Capture the cell that displays the provided text and extract its (X, Y) central coordinate. 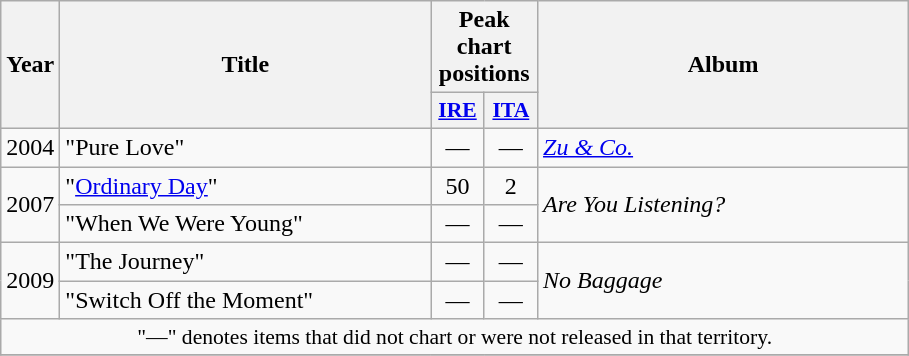
"—" denotes items that did not chart or were not released in that territory. (455, 337)
Peak chart positions (484, 47)
Year (30, 65)
"Switch Off the Moment" (246, 300)
No Baggage (724, 281)
Are You Listening? (724, 204)
"Pure Love" (246, 147)
ITA (510, 111)
2007 (30, 204)
2009 (30, 281)
IRE (458, 111)
50 (458, 185)
Zu & Co. (724, 147)
"The Journey" (246, 262)
2004 (30, 147)
2 (510, 185)
"Ordinary Day" (246, 185)
Album (724, 65)
Title (246, 65)
"When We Were Young" (246, 224)
